Find where the given text appears and provide that cell's center as [x, y] coordinate. 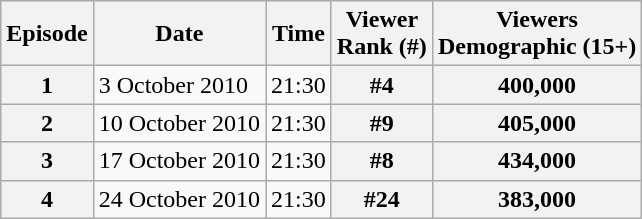
#4 [382, 85]
10 October 2010 [179, 123]
Time [299, 34]
#8 [382, 161]
#9 [382, 123]
24 October 2010 [179, 199]
2 [47, 123]
400,000 [536, 85]
1 [47, 85]
383,000 [536, 199]
ViewerRank (#) [382, 34]
405,000 [536, 123]
Date [179, 34]
#24 [382, 199]
3 October 2010 [179, 85]
4 [47, 199]
Viewers Demographic (15+) [536, 34]
3 [47, 161]
Episode [47, 34]
17 October 2010 [179, 161]
434,000 [536, 161]
